Capture the cell that displays the provided text and extract its (X, Y) central coordinate. 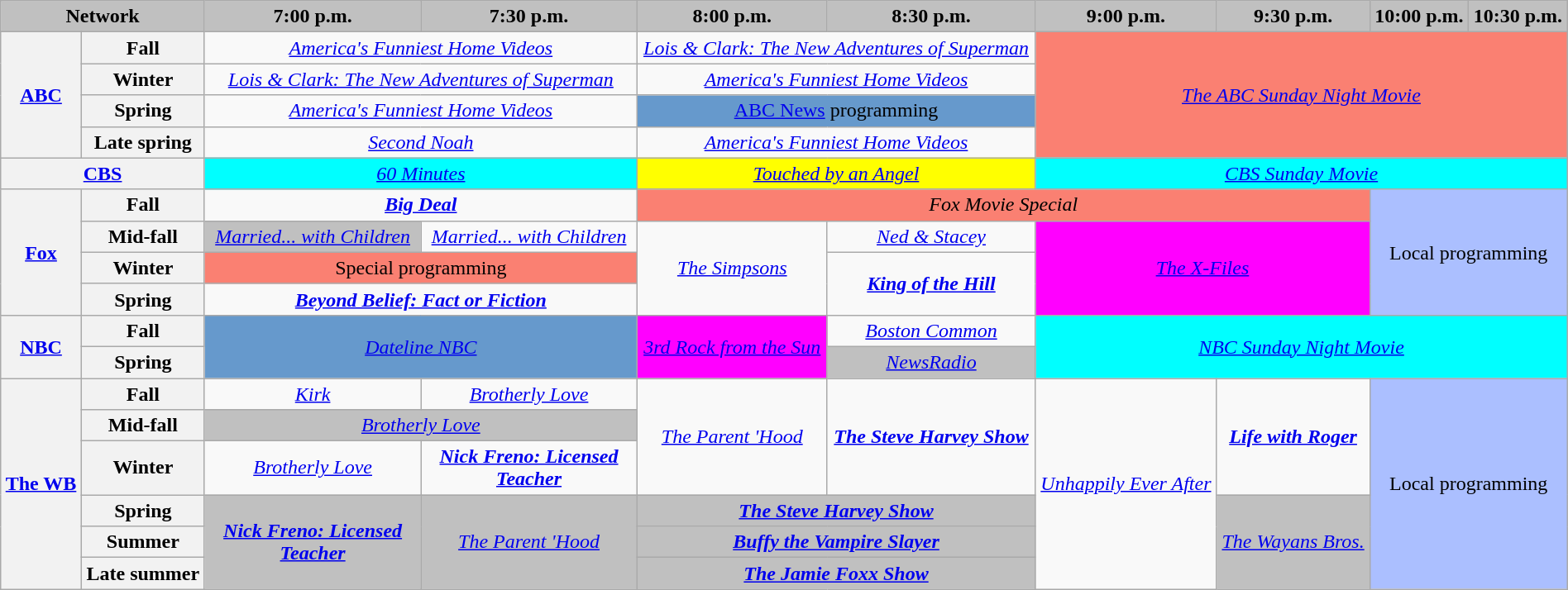
The X-Files (1202, 268)
The Jamie Foxx Show (836, 573)
Fox (41, 252)
10:00 p.m. (1419, 17)
The ABC Sunday Night Movie (1302, 95)
CBS (103, 174)
7:00 p.m. (313, 17)
Fox Movie Special (1003, 205)
Network (103, 17)
Late spring (142, 142)
Life with Roger (1293, 436)
8:00 p.m. (732, 17)
The Wayans Bros. (1293, 542)
Touched by an Angel (836, 174)
ABC News programming (836, 111)
Special programming (420, 268)
9:00 p.m. (1126, 17)
3rd Rock from the Sun (732, 346)
Dateline NBC (420, 346)
Buffy the Vampire Slayer (836, 542)
Ned & Stacey (931, 236)
King of the Hill (931, 283)
8:30 p.m. (931, 17)
9:30 p.m. (1293, 17)
Second Noah (420, 142)
Big Deal (420, 205)
10:30 p.m. (1518, 17)
ABC (41, 95)
NBC (41, 346)
60 Minutes (420, 174)
NewsRadio (931, 362)
Unhappily Ever After (1126, 484)
Boston Common (931, 331)
CBS Sunday Movie (1302, 174)
NBC Sunday Night Movie (1302, 346)
Late summer (142, 573)
7:30 p.m. (529, 17)
The WB (41, 484)
The Simpsons (732, 268)
Summer (142, 542)
Kirk (313, 394)
Beyond Belief: Fact or Fiction (420, 299)
